Return the (X, Y) coordinate for the center point of the cell that contains the specified text.  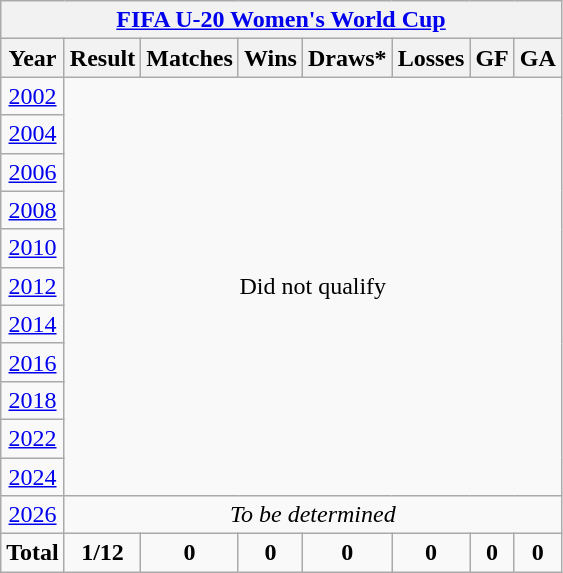
2018 (33, 400)
Wins (270, 58)
2002 (33, 96)
1/12 (102, 553)
2012 (33, 286)
2010 (33, 248)
2004 (33, 134)
Losses (431, 58)
Result (102, 58)
FIFA U-20 Women's World Cup (282, 20)
Year (33, 58)
2024 (33, 477)
2014 (33, 324)
2008 (33, 210)
2026 (33, 515)
Total (33, 553)
GA (538, 58)
Draws* (347, 58)
Matches (190, 58)
GF (492, 58)
2006 (33, 172)
To be determined (312, 515)
Did not qualify (312, 286)
2016 (33, 362)
2022 (33, 438)
